Capture the cell that displays the provided text and extract its [X, Y] central coordinate. 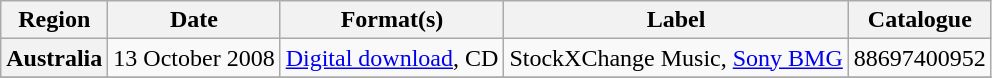
Australia [54, 58]
Digital download, CD [392, 58]
StockXChange Music, Sony BMG [676, 58]
Date [194, 20]
13 October 2008 [194, 58]
Format(s) [392, 20]
Label [676, 20]
88697400952 [920, 58]
Catalogue [920, 20]
Region [54, 20]
